For the text-containing cell, return its midpoint in [X, Y] coordinate format. 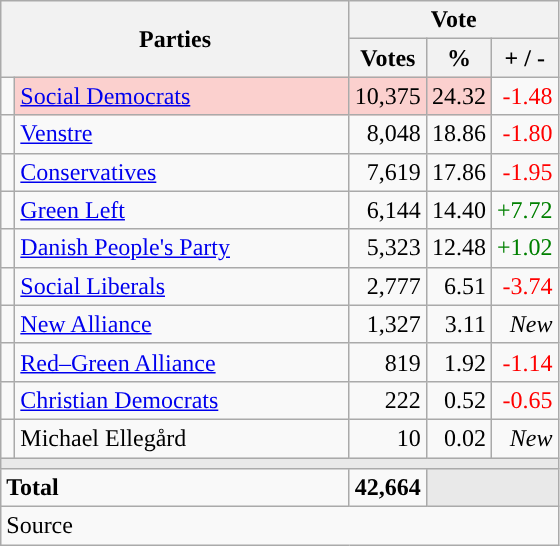
+1.02 [524, 248]
Michael Ellegård [182, 438]
7,619 [388, 172]
0.02 [458, 438]
-1.14 [524, 362]
+ / - [524, 58]
-3.74 [524, 286]
Green Left [182, 210]
+7.72 [524, 210]
Red–Green Alliance [182, 362]
10,375 [388, 96]
Social Liberals [182, 286]
Danish People's Party [182, 248]
Venstre [182, 134]
14.40 [458, 210]
0.52 [458, 400]
Votes [388, 58]
6.51 [458, 286]
Christian Democrats [182, 400]
17.86 [458, 172]
Source [280, 526]
6,144 [388, 210]
222 [388, 400]
12.48 [458, 248]
10 [388, 438]
Vote [454, 20]
-1.80 [524, 134]
18.86 [458, 134]
Social Democrats [182, 96]
Total [176, 488]
24.32 [458, 96]
2,777 [388, 286]
1.92 [458, 362]
42,664 [388, 488]
8,048 [388, 134]
-1.48 [524, 96]
Parties [176, 39]
3.11 [458, 324]
Conservatives [182, 172]
5,323 [388, 248]
-0.65 [524, 400]
1,327 [388, 324]
819 [388, 362]
-1.95 [524, 172]
% [458, 58]
New Alliance [182, 324]
